Determine the (X, Y) coordinate at the center of the cell enclosing the given text.  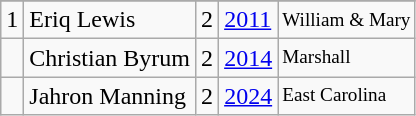
East Carolina (346, 96)
Christian Byrum (110, 58)
2024 (248, 96)
1 (12, 20)
William & Mary (346, 20)
2011 (248, 20)
Marshall (346, 58)
2014 (248, 58)
Eriq Lewis (110, 20)
Jahron Manning (110, 96)
